Return (X, Y) of the center of cell containing provided text 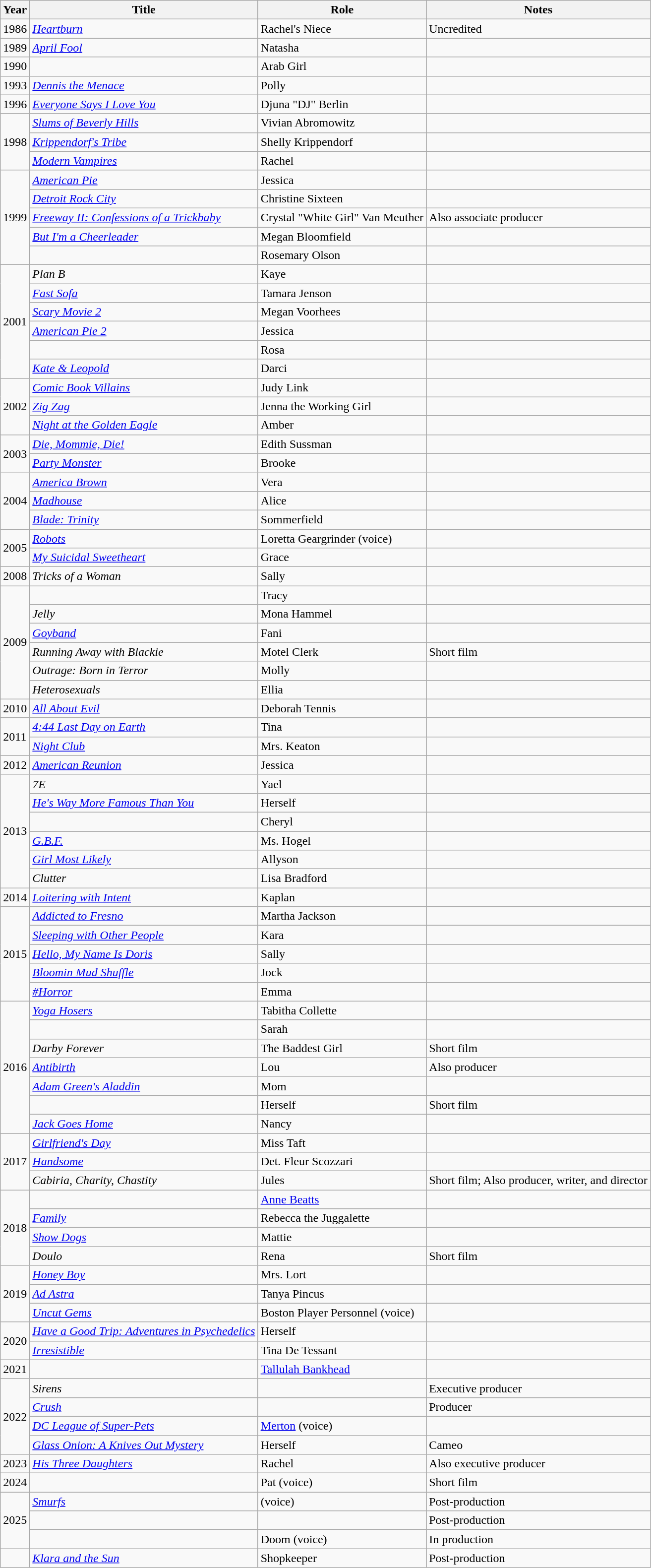
2016 (15, 1067)
(voice) (342, 1502)
2003 (15, 453)
Rosemary Olson (342, 255)
Christine Sixteen (342, 198)
Amber (342, 425)
Krippendorf's Tribe (144, 142)
2022 (15, 1416)
Rebecca the Juggalette (342, 1218)
Alice (342, 501)
Jelly (144, 614)
Die, Mommie, Die! (144, 444)
Emma (342, 992)
2020 (15, 1341)
Everyone Says I Love You (144, 104)
Mom (342, 1086)
American Reunion (144, 765)
Mrs. Keaton (342, 746)
Notes (538, 10)
Addicted to Fresno (144, 916)
Year (15, 10)
2002 (15, 406)
Detroit Rock City (144, 198)
Ellia (342, 690)
Cabiria, Charity, Chastity (144, 1181)
Sleeping with Other People (144, 935)
Kara (342, 935)
Darci (342, 369)
Antibirth (144, 1067)
Jock (342, 973)
Pat (voice) (342, 1483)
Tracy (342, 595)
Also associate producer (538, 217)
Ad Astra (144, 1294)
Loretta Geargrinder (voice) (342, 538)
Mattie (342, 1237)
Darby Forever (144, 1048)
Show Dogs (144, 1237)
Arab Girl (342, 66)
Brooke (342, 463)
Plan B (144, 274)
Motel Clerk (342, 652)
America Brown (144, 482)
Miss Taft (342, 1142)
Adam Green's Aladdin (144, 1086)
Girl Most Likely (144, 860)
Bloomin Mud Shuffle (144, 973)
Scary Movie 2 (144, 312)
Lou (342, 1067)
Natasha (342, 48)
2001 (15, 321)
Djuna "DJ" Berlin (342, 104)
Night at the Golden Eagle (144, 425)
Comic Book Villains (144, 387)
Nancy (342, 1124)
Tina (342, 727)
1996 (15, 104)
Also producer (538, 1067)
Polly (342, 85)
Mona Hammel (342, 614)
2015 (15, 954)
Yoga Hosers (144, 1010)
Jules (342, 1181)
All About Evil (144, 708)
7E (144, 784)
2009 (15, 642)
My Suicidal Sweetheart (144, 558)
Uncredited (538, 29)
Crush (144, 1407)
Also executive producer (538, 1464)
2017 (15, 1161)
G.B.F. (144, 841)
1986 (15, 29)
1999 (15, 217)
2024 (15, 1483)
Yael (342, 784)
April Fool (144, 48)
2014 (15, 897)
2010 (15, 708)
Heartburn (144, 29)
American Pie 2 (144, 331)
Outrage: Born in Terror (144, 671)
Robots (144, 538)
Vera (342, 482)
Hello, My Name Is Doris (144, 954)
Family (144, 1218)
Mrs. Lort (342, 1275)
Handsome (144, 1162)
Fast Sofa (144, 293)
Det. Fleur Scozzari (342, 1162)
He's Way More Famous Than You (144, 803)
Jack Goes Home (144, 1124)
Title (144, 10)
Dennis the Menace (144, 85)
Girlfriend's Day (144, 1142)
Tanya Pincus (342, 1294)
Deborah Tennis (342, 708)
But I'm a Cheerleader (144, 237)
Executive producer (538, 1388)
4:44 Last Day on Earth (144, 727)
Boston Player Personnel (voice) (342, 1313)
Modern Vampires (144, 161)
Have a Good Trip: Adventures in Psychedelics (144, 1331)
The Baddest Girl (342, 1048)
Shelly Krippendorf (342, 142)
Kaplan (342, 897)
2004 (15, 501)
Producer (538, 1407)
Irresistible (144, 1350)
Madhouse (144, 501)
Sirens (144, 1388)
Fani (342, 633)
Night Club (144, 746)
Goyband (144, 633)
2011 (15, 737)
Merton (voice) (342, 1426)
#Horror (144, 992)
Megan Bloomfield (342, 237)
Tamara Jenson (342, 293)
Tallulah Bankhead (342, 1369)
Jenna the Working Girl (342, 406)
Rachel's Niece (342, 29)
Edith Sussman (342, 444)
Megan Voorhees (342, 312)
Smurfs (144, 1502)
Zig Zag (144, 406)
Running Away with Blackie (144, 652)
In production (538, 1539)
Cameo (538, 1445)
Slums of Beverly Hills (144, 123)
Role (342, 10)
1990 (15, 66)
Shopkeeper (342, 1558)
2012 (15, 765)
Crystal "White Girl" Van Meuther (342, 217)
Short film; Also producer, writer, and director (538, 1181)
Loitering with Intent (144, 897)
1993 (15, 85)
2005 (15, 548)
1998 (15, 142)
Molly (342, 671)
Freeway II: Confessions of a Trickbaby (144, 217)
2018 (15, 1228)
DC League of Super-Pets (144, 1426)
Blade: Trinity (144, 519)
Uncut Gems (144, 1313)
Sarah (342, 1029)
Cheryl (342, 821)
Honey Boy (144, 1275)
Doulo (144, 1256)
Klara and the Sun (144, 1558)
American Pie (144, 180)
Martha Jackson (342, 916)
Tabitha Collette (342, 1010)
Rena (342, 1256)
1989 (15, 48)
His Three Daughters (144, 1464)
Tricks of a Woman (144, 576)
Rosa (342, 350)
Judy Link (342, 387)
Vivian Abromowitz (342, 123)
2008 (15, 576)
Sommerfield (342, 519)
2019 (15, 1294)
Party Monster (144, 463)
Tina De Tessant (342, 1350)
Kaye (342, 274)
Ms. Hogel (342, 841)
2013 (15, 831)
Lisa Bradford (342, 878)
Kate & Leopold (144, 369)
Anne Beatts (342, 1199)
Heterosexuals (144, 690)
Allyson (342, 860)
2021 (15, 1369)
Glass Onion: A Knives Out Mystery (144, 1445)
2023 (15, 1464)
Grace (342, 558)
Doom (voice) (342, 1539)
Clutter (144, 878)
2025 (15, 1520)
